Search for the cell housing the specified text and yield its (X, Y) center coordinate. 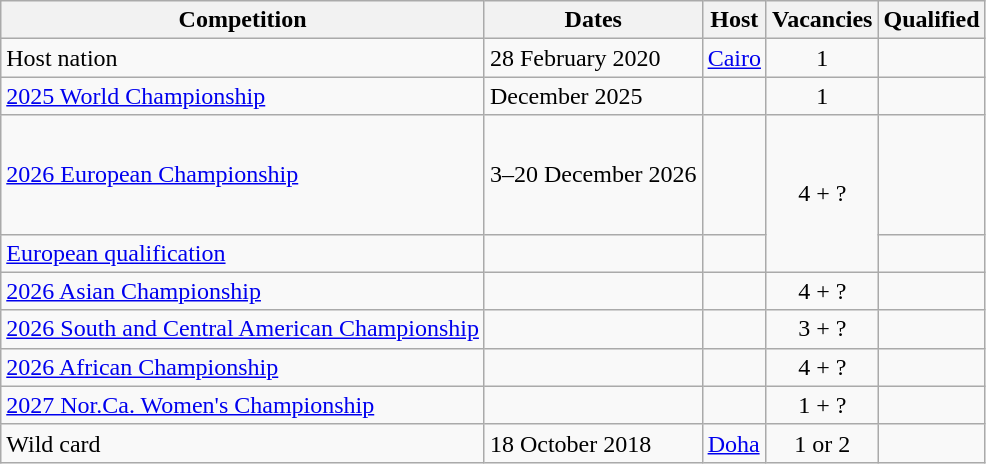
3–20 December 2026 (593, 174)
Wild card (243, 443)
Host nation (243, 58)
2027 Nor.Ca. Women's Championship (243, 405)
28 February 2020 (593, 58)
1 or 2 (822, 443)
2026 European Championship (243, 174)
Qualified (932, 20)
1 + ? (822, 405)
December 2025 (593, 96)
Cairo (734, 58)
2026 Asian Championship (243, 291)
3 + ? (822, 329)
Vacancies (822, 20)
2026 African Championship (243, 367)
2026 South and Central American Championship (243, 329)
2025 World Championship (243, 96)
European qualification (243, 253)
18 October 2018 (593, 443)
Dates (593, 20)
Doha (734, 443)
Host (734, 20)
Competition (243, 20)
